From the cell containing the given text, extract its center point as [x, y] coordinate. 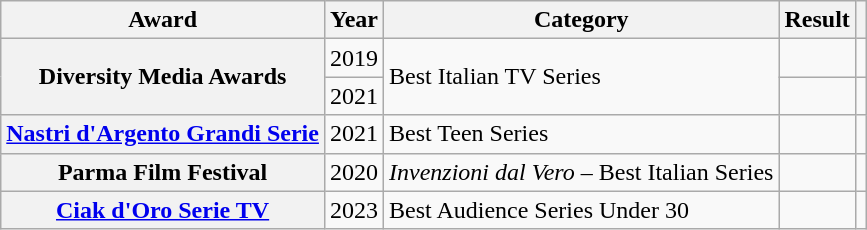
2023 [354, 210]
Nastri d'Argento Grandi Serie [163, 134]
Diversity Media Awards [163, 77]
Invenzioni dal Vero – Best Italian Series [582, 172]
Result [817, 20]
Best Audience Series Under 30 [582, 210]
2019 [354, 58]
Award [163, 20]
Category [582, 20]
2020 [354, 172]
Best Italian TV Series [582, 77]
Best Teen Series [582, 134]
Parma Film Festival [163, 172]
Ciak d'Oro Serie TV [163, 210]
Year [354, 20]
